Scan for the cell matching the given text and deliver its [x, y] coordinate at center. 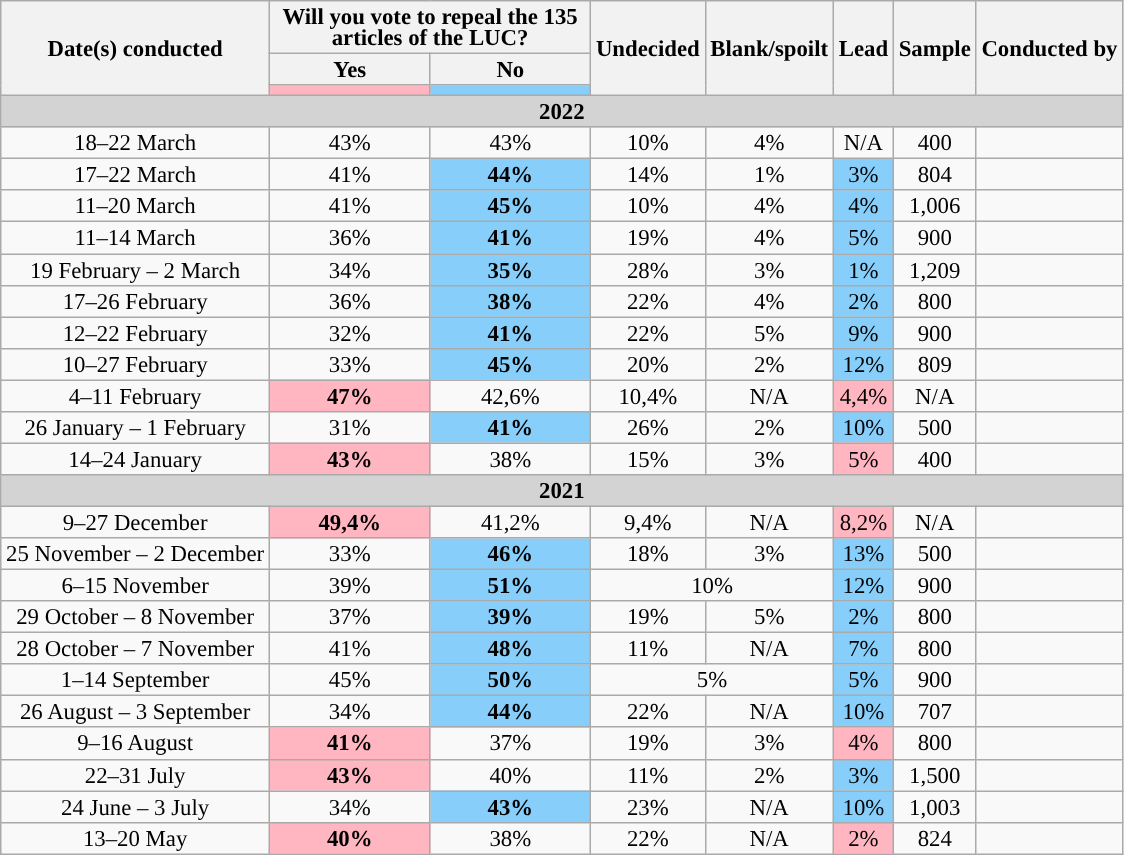
9–16 August [136, 744]
11–20 March [136, 206]
51% [510, 586]
9–27 December [136, 522]
17–22 March [136, 175]
9% [863, 333]
Conducted by [1050, 48]
6–15 November [136, 586]
12–22 February [136, 333]
707 [934, 712]
23% [648, 807]
41,2% [510, 522]
18–22 March [136, 143]
Undecided [648, 48]
22–31 July [136, 775]
14% [648, 175]
50% [510, 680]
No [510, 70]
Will you vote to repeal the 135 articles of the LUC? [430, 28]
13% [863, 554]
31% [350, 428]
9,4% [648, 522]
20% [648, 364]
14–24 January [136, 459]
10,4% [648, 396]
Sample [934, 48]
17–26 February [136, 301]
18% [648, 554]
26 January – 1 February [136, 428]
1–14 September [136, 680]
Yes [350, 70]
Date(s) conducted [136, 48]
25 November – 2 December [136, 554]
1,500 [934, 775]
1,003 [934, 807]
19 February – 2 March [136, 270]
Blank/spoilt [769, 48]
47% [350, 396]
809 [934, 364]
Lead [863, 48]
4–11 February [136, 396]
26% [648, 428]
804 [934, 175]
28 October – 7 November [136, 649]
46% [510, 554]
2021 [562, 491]
42,6% [510, 396]
824 [934, 838]
35% [510, 270]
29 October – 8 November [136, 617]
2022 [562, 112]
10–27 February [136, 364]
32% [350, 333]
48% [510, 649]
26 August – 3 September [136, 712]
24 June – 3 July [136, 807]
28% [648, 270]
1,006 [934, 206]
7% [863, 649]
1,209 [934, 270]
15% [648, 459]
11–14 March [136, 238]
13–20 May [136, 838]
4,4% [863, 396]
8,2% [863, 522]
49,4% [350, 522]
